Determine the [X, Y] coordinate at the center of the cell enclosing the given text.  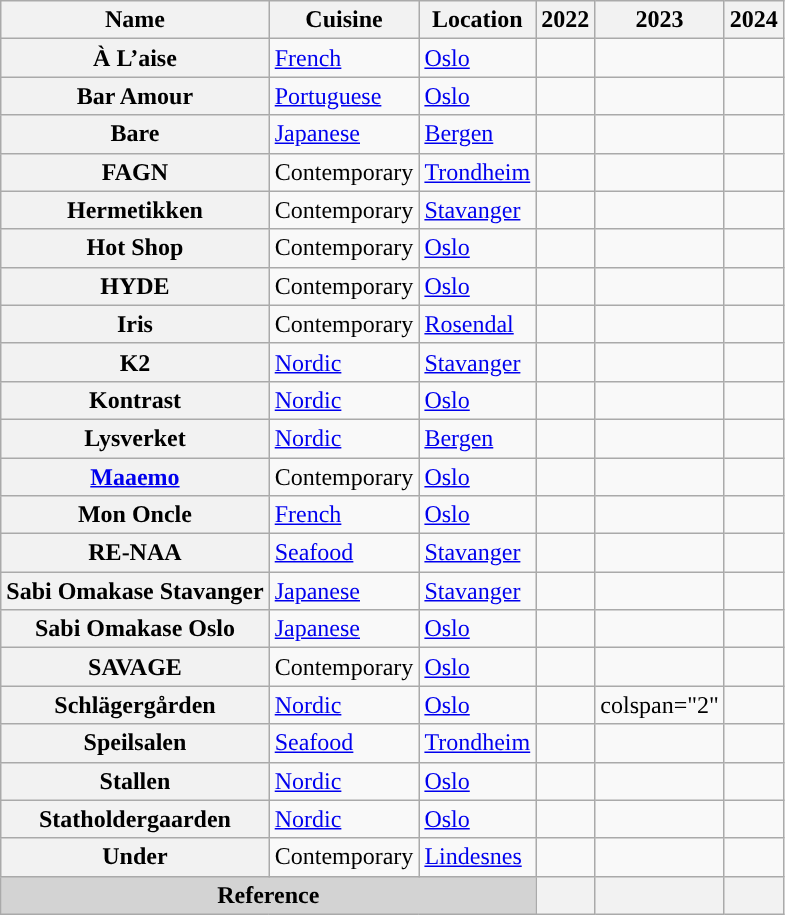
Name [135, 20]
colspan="2" [660, 705]
Statholdergaarden [135, 819]
Bare [135, 134]
Portuguese [344, 96]
Location [478, 20]
Rosendal [478, 324]
SAVAGE [135, 667]
Iris [135, 324]
Schlägergården [135, 705]
Bar Amour [135, 96]
Speilsalen [135, 743]
Reference [268, 895]
2024 [754, 20]
Hermetikken [135, 210]
Kontrast [135, 400]
Maaemo [135, 477]
K2 [135, 362]
Sabi Omakase Stavanger [135, 591]
HYDE [135, 286]
FAGN [135, 172]
2022 [566, 20]
Mon Oncle [135, 515]
Lindesnes [478, 857]
Cuisine [344, 20]
Under [135, 857]
RE-NAA [135, 553]
Stallen [135, 781]
2023 [660, 20]
À L’aise [135, 58]
Sabi Omakase Oslo [135, 629]
Hot Shop [135, 248]
Lysverket [135, 438]
